Return [x, y] of the center of cell containing provided text 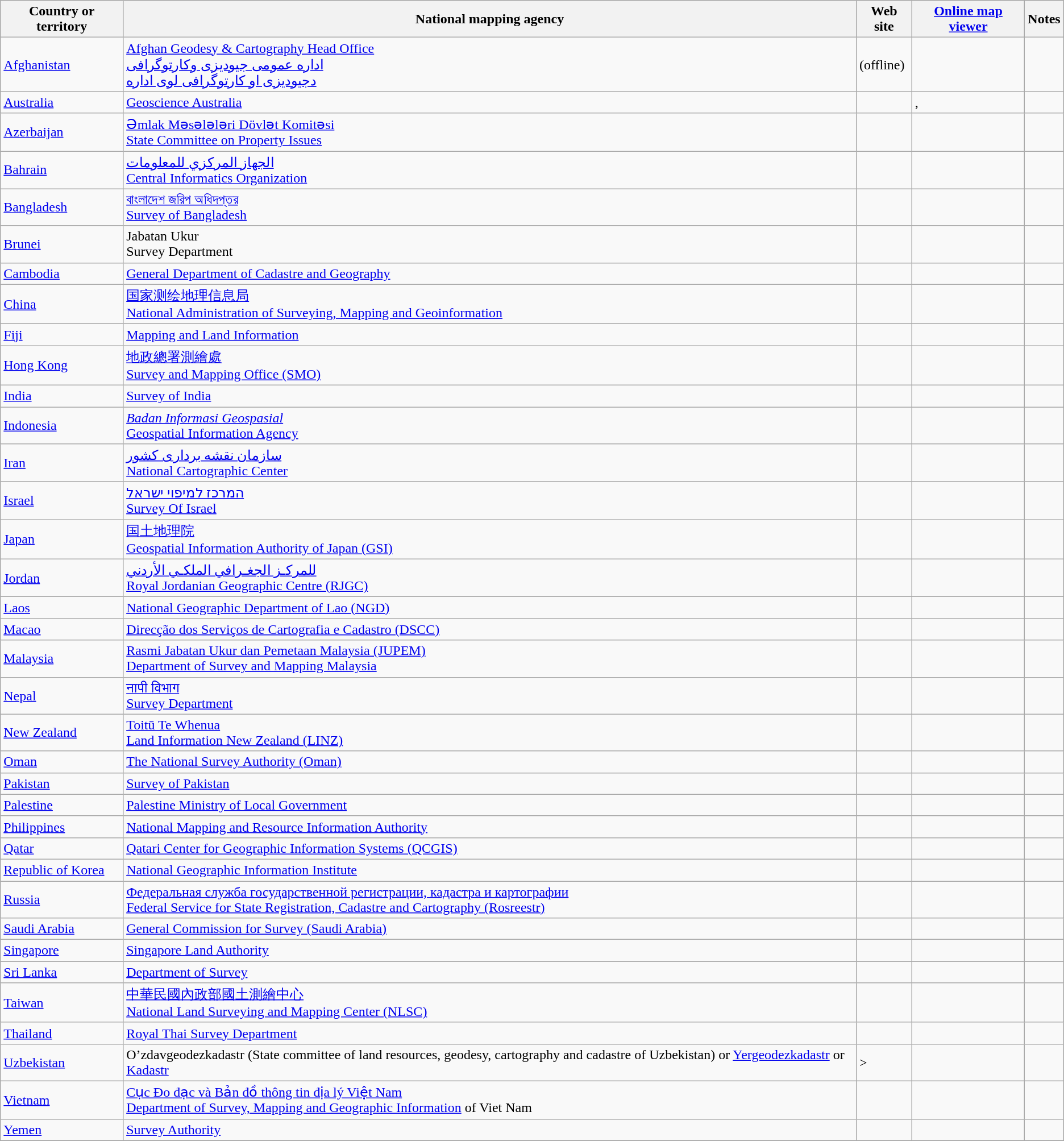
Cambodia [62, 273]
Iran [62, 463]
Toitū Te WhenuaLand Information New Zealand (LINZ) [490, 732]
Laos [62, 608]
Hong Kong [62, 366]
Yemen [62, 1130]
الجهاز المركزي للمعلوماتCentral Informatics Organization [490, 171]
नापी विभागSurvey Department [490, 696]
המרכז למיפוי ישראלSurvey Of Israel [490, 500]
Əmlak Məsələləri Dövlət KomitəsiState Committee on Property Issues [490, 132]
National Mapping and Resource Information Authority [490, 827]
Notes [1044, 19]
Taiwan [62, 1003]
Thailand [62, 1033]
Palestine Ministry of Local Government [490, 805]
Country or territory [62, 19]
Федеральная служба государственной регистрации, кадастра и картографииFederal Service for State Registration, Cadastre and Cartography (Rosreestr) [490, 899]
Azerbaijan [62, 132]
Jordan [62, 578]
Bangladesh [62, 207]
Malaysia [62, 658]
Indonesia [62, 425]
Australia [62, 102]
中華民國內政部國土測繪中心National Land Surveying and Mapping Center (NLSC) [490, 1003]
Israel [62, 500]
Palestine [62, 805]
Cục Đo đạc và Bản đồ thông tin địa lý Việt NamDepartment of Survey, Mapping and Geographic Information of Viet Nam [490, 1099]
Pakistan [62, 783]
Republic of Korea [62, 870]
سازمان نقشه برداری کشورNational Cartographic Center [490, 463]
National mapping agency [490, 19]
Brunei [62, 244]
National Geographic Department of Lao (NGD) [490, 608]
New Zealand [62, 732]
Survey Authority [490, 1130]
Singapore Land Authority [490, 951]
Fiji [62, 335]
Geoscience Australia [490, 102]
Russia [62, 899]
Online map viewer [968, 19]
Jabatan UkurSurvey Department [490, 244]
Oman [62, 762]
国土地理院Geospatial Information Authority of Japan (GSI) [490, 540]
National Geographic Information Institute [490, 870]
Badan Informasi GeospasialGeospatial Information Agency [490, 425]
للمركـز الجغـرافي الملكـي الأردنيRoyal Jordanian Geographic Centre (RJGC) [490, 578]
Mapping and Land Information [490, 335]
Royal Thai Survey Department [490, 1033]
地政總署測繪處Survey and Mapping Office (SMO) [490, 366]
Uzbekistan [62, 1062]
Macao [62, 629]
Survey of Pakistan [490, 783]
General Department of Cadastre and Geography [490, 273]
Department of Survey [490, 972]
O’zdavgeodezkadastr (State committee of land resources, geodesy, cartography and cadastre of Uzbekistan) or Yergeodezkadastr or Kadastr [490, 1062]
Japan [62, 540]
(offline) [884, 65]
> [884, 1062]
Qatari Center for Geographic Information Systems (QCGIS) [490, 848]
বাংলাদেশ জরিপ অধিদপ্তরSurvey of Bangladesh [490, 207]
India [62, 396]
Vietnam [62, 1099]
China [62, 304]
The National Survey Authority (Oman) [490, 762]
Afghan Geodesy & Cartography Head Officeاداره عمومی جیودیزی وکارتوگرافیدجیودیزی او کارتوگرافی لوی اداره [490, 65]
Direcção dos Serviços de Cartografia e Cadastro (DSCC) [490, 629]
Web site [884, 19]
, [968, 102]
Survey of India [490, 396]
Sri Lanka [62, 972]
Afghanistan [62, 65]
Bahrain [62, 171]
Singapore [62, 951]
国家测绘地理信息局National Administration of Surveying, Mapping and Geoinformation [490, 304]
Qatar [62, 848]
Philippines [62, 827]
General Commission for Survey (Saudi Arabia) [490, 929]
Rasmi Jabatan Ukur dan Pemetaan Malaysia (JUPEM)Department of Survey and Mapping Malaysia [490, 658]
Saudi Arabia [62, 929]
Nepal [62, 696]
